Extract the [X, Y] coordinate from the center of the cell holding the provided text.  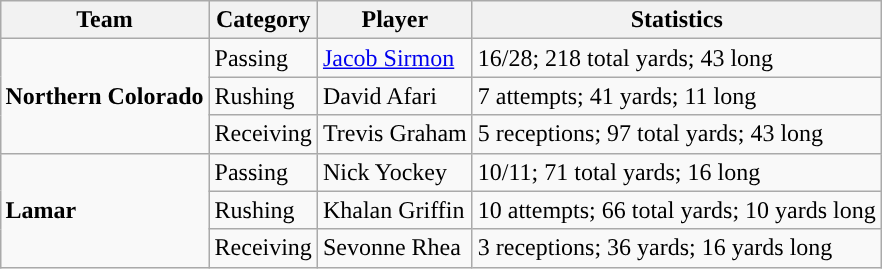
Lamar [104, 210]
David Afari [394, 96]
5 receptions; 97 total yards; 43 long [676, 134]
3 receptions; 36 yards; 16 yards long [676, 248]
Statistics [676, 20]
Jacob Sirmon [394, 58]
Sevonne Rhea [394, 248]
Trevis Graham [394, 134]
Player [394, 20]
Nick Yockey [394, 172]
Category [263, 20]
10 attempts; 66 total yards; 10 yards long [676, 210]
Northern Colorado [104, 96]
16/28; 218 total yards; 43 long [676, 58]
Team [104, 20]
7 attempts; 41 yards; 11 long [676, 96]
Khalan Griffin [394, 210]
10/11; 71 total yards; 16 long [676, 172]
